Output the [x, y] coordinate of the center of the cell containing the given text.  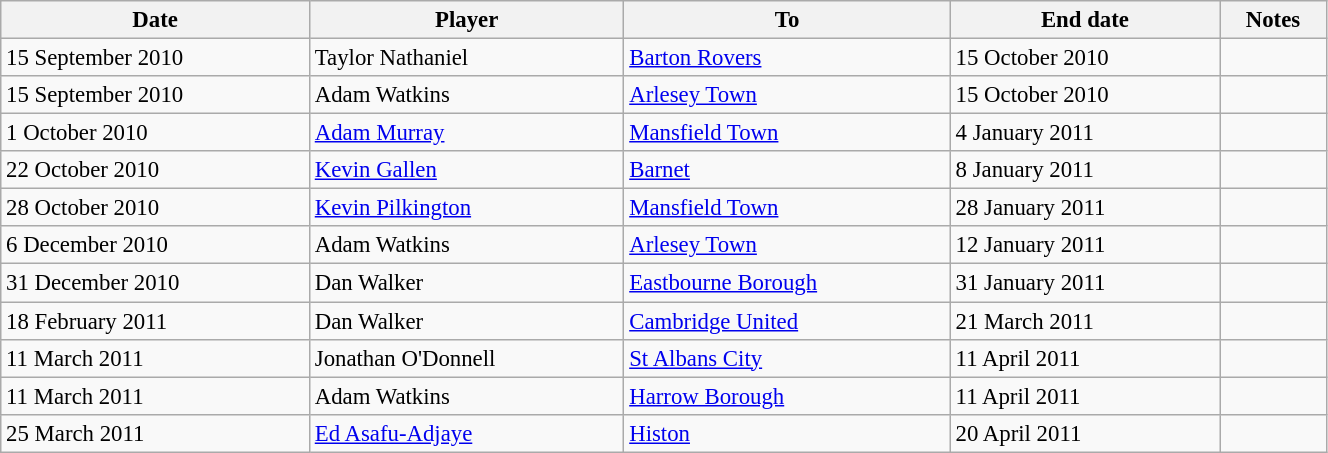
End date [1084, 20]
20 April 2011 [1084, 433]
To [787, 20]
St Albans City [787, 358]
21 March 2011 [1084, 321]
28 October 2010 [156, 208]
25 March 2011 [156, 433]
Cambridge United [787, 321]
Barton Rovers [787, 58]
31 December 2010 [156, 283]
Harrow Borough [787, 396]
Adam Murray [466, 133]
Date [156, 20]
Player [466, 20]
4 January 2011 [1084, 133]
Ed Asafu-Adjaye [466, 433]
Eastbourne Borough [787, 283]
6 December 2010 [156, 245]
Notes [1274, 20]
Histon [787, 433]
Kevin Pilkington [466, 208]
31 January 2011 [1084, 283]
Barnet [787, 170]
Taylor Nathaniel [466, 58]
22 October 2010 [156, 170]
18 February 2011 [156, 321]
Jonathan O'Donnell [466, 358]
8 January 2011 [1084, 170]
Kevin Gallen [466, 170]
12 January 2011 [1084, 245]
1 October 2010 [156, 133]
28 January 2011 [1084, 208]
